Capture the cell that displays the provided text and extract its (x, y) central coordinate. 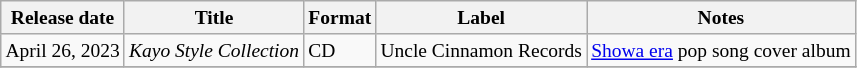
April 26, 2023 (63, 50)
Release date (63, 18)
Label (482, 18)
CD (340, 50)
Notes (722, 18)
Kayo Style Collection (214, 50)
Showa era pop song cover album (722, 50)
Format (340, 18)
Uncle Cinnamon Records (482, 50)
Title (214, 18)
